Provide the (x, y) coordinate of the cell's center where the given text is located.  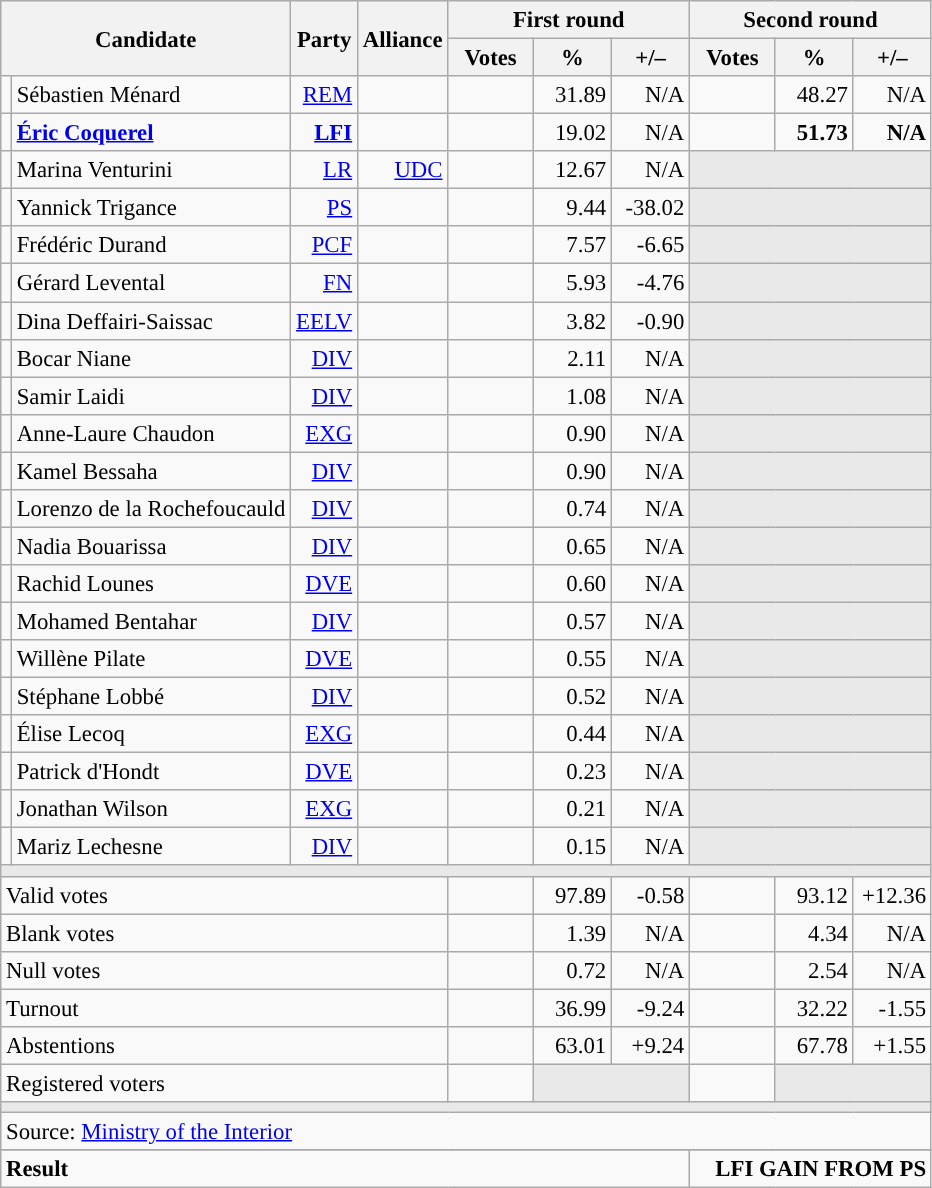
Jonathan Wilson (150, 809)
63.01 (572, 1046)
Gérard Levental (150, 283)
-1.55 (892, 1008)
0.21 (572, 809)
Samir Laidi (150, 396)
3.82 (572, 321)
Alliance (402, 38)
-6.65 (650, 245)
2.11 (572, 358)
LFI GAIN FROM PS (811, 1169)
31.89 (572, 95)
Null votes (224, 970)
Mohamed Bentahar (150, 621)
Yannick Trigance (150, 208)
0.65 (572, 546)
0.52 (572, 697)
-38.02 (650, 208)
-0.58 (650, 895)
32.22 (814, 1008)
0.74 (572, 509)
9.44 (572, 208)
93.12 (814, 895)
Willène Pilate (150, 659)
0.23 (572, 772)
REM (324, 95)
97.89 (572, 895)
Frédéric Durand (150, 245)
Patrick d'Hondt (150, 772)
0.15 (572, 847)
Nadia Bouarissa (150, 546)
Anne-Laure Chaudon (150, 433)
Marina Venturini (150, 170)
+9.24 (650, 1046)
5.93 (572, 283)
PS (324, 208)
Blank votes (224, 933)
48.27 (814, 95)
2.54 (814, 970)
FN (324, 283)
0.72 (572, 970)
Party (324, 38)
Turnout (224, 1008)
Bocar Niane (150, 358)
Valid votes (224, 895)
EELV (324, 321)
Mariz Lechesne (150, 847)
Abstentions (224, 1046)
Result (346, 1169)
Registered voters (224, 1083)
Éric Coquerel (150, 133)
First round (569, 20)
LR (324, 170)
0.55 (572, 659)
36.99 (572, 1008)
67.78 (814, 1046)
Second round (811, 20)
4.34 (814, 933)
-4.76 (650, 283)
Rachid Lounes (150, 584)
Sébastien Ménard (150, 95)
1.08 (572, 396)
19.02 (572, 133)
PCF (324, 245)
0.60 (572, 584)
+12.36 (892, 895)
Élise Lecoq (150, 734)
UDC (402, 170)
+1.55 (892, 1046)
LFI (324, 133)
Dina Deffairi-Saissac (150, 321)
12.67 (572, 170)
Stéphane Lobbé (150, 697)
51.73 (814, 133)
-9.24 (650, 1008)
7.57 (572, 245)
1.39 (572, 933)
-0.90 (650, 321)
Source: Ministry of the Interior (466, 1131)
0.57 (572, 621)
Candidate (146, 38)
0.44 (572, 734)
Kamel Bessaha (150, 471)
Lorenzo de la Rochefoucauld (150, 509)
